Provide the [x, y] coordinate of the cell's center where the given text is located.  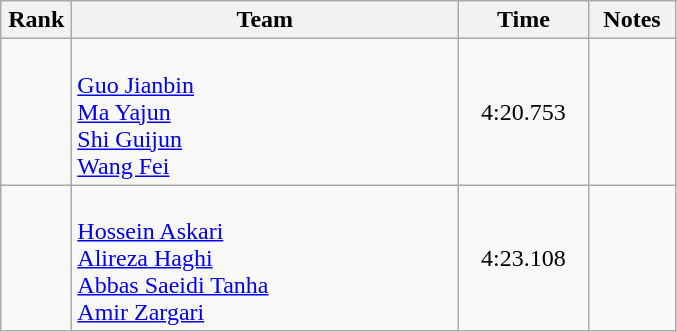
Notes [632, 20]
Hossein AskariAlireza HaghiAbbas Saeidi TanhaAmir Zargari [265, 258]
Time [524, 20]
Guo JianbinMa YajunShi GuijunWang Fei [265, 112]
4:23.108 [524, 258]
4:20.753 [524, 112]
Rank [36, 20]
Team [265, 20]
